Provide the (x, y) coordinate of the cell's center where the given text is located.  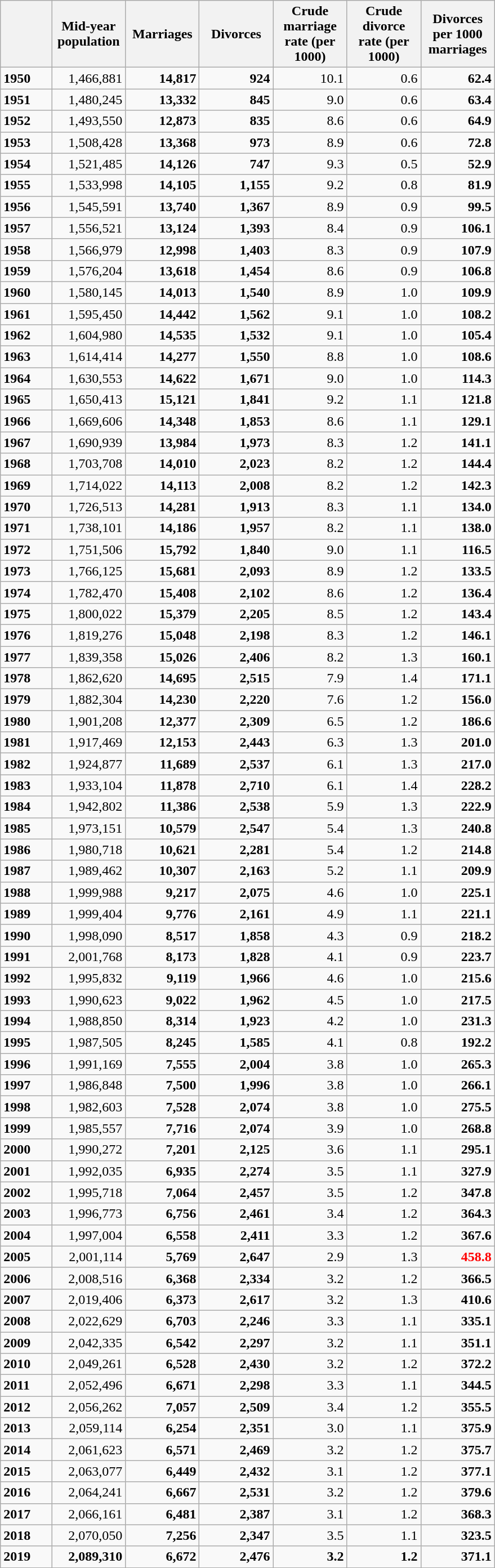
5.2 (310, 871)
344.5 (457, 1386)
10,307 (162, 871)
1,853 (237, 421)
1,840 (237, 550)
14,277 (162, 357)
1,714,022 (89, 485)
63.4 (457, 100)
1,980,718 (89, 850)
1,917,469 (89, 743)
1,669,606 (89, 421)
1,839,358 (89, 657)
1,882,304 (89, 700)
1,580,145 (89, 292)
106.1 (457, 228)
2,274 (237, 1171)
Divorces (237, 34)
Crude divorce rate (per 1000) (384, 34)
5,769 (162, 1257)
2004 (26, 1235)
1993 (26, 999)
2,298 (237, 1386)
1,987,505 (89, 1043)
2014 (26, 1450)
156.0 (457, 700)
2,515 (237, 678)
192.2 (457, 1043)
8,517 (162, 935)
209.9 (457, 871)
3.0 (310, 1428)
15,026 (162, 657)
11,689 (162, 764)
3.6 (310, 1150)
9,776 (162, 914)
62.4 (457, 78)
1962 (26, 336)
7,057 (162, 1407)
4.5 (310, 999)
8,314 (162, 1021)
327.9 (457, 1171)
138.0 (457, 528)
2,547 (237, 828)
2,334 (237, 1278)
10.1 (310, 78)
1,991,169 (89, 1064)
2,297 (237, 1343)
171.1 (457, 678)
1,614,414 (89, 357)
2,411 (237, 1235)
223.7 (457, 957)
375.7 (457, 1450)
1,782,470 (89, 592)
15,379 (162, 614)
15,792 (162, 550)
Marriages (162, 34)
1,924,877 (89, 764)
6,449 (162, 1471)
14,126 (162, 164)
231.3 (457, 1021)
1,671 (237, 378)
15,048 (162, 635)
13,740 (162, 207)
121.8 (457, 400)
1,508,428 (89, 142)
1951 (26, 100)
13,984 (162, 443)
134.0 (457, 507)
366.5 (457, 1278)
240.8 (457, 828)
11,878 (162, 785)
1955 (26, 185)
Crude marriage rate (per 1000) (310, 34)
367.6 (457, 1235)
1,996,773 (89, 1214)
10,621 (162, 850)
1,841 (237, 400)
2015 (26, 1471)
2,042,335 (89, 1343)
14,281 (162, 507)
747 (237, 164)
186.6 (457, 721)
371.1 (457, 1557)
1,973 (237, 443)
1,999,404 (89, 914)
6,373 (162, 1299)
368.3 (457, 1514)
1,923 (237, 1021)
217.0 (457, 764)
2,710 (237, 785)
107.9 (457, 249)
2,198 (237, 635)
2,205 (237, 614)
364.3 (457, 1214)
1980 (26, 721)
2,052,496 (89, 1386)
7.9 (310, 678)
2012 (26, 1407)
6,254 (162, 1428)
2000 (26, 1150)
2,061,623 (89, 1450)
1,480,245 (89, 100)
13,368 (162, 142)
1,913 (237, 507)
295.1 (457, 1150)
1,604,980 (89, 336)
1,545,591 (89, 207)
217.5 (457, 999)
1,562 (237, 314)
6,528 (162, 1364)
1986 (26, 850)
1,550 (237, 357)
1,521,485 (89, 164)
105.4 (457, 336)
845 (237, 100)
1957 (26, 228)
1,576,204 (89, 271)
1,985,557 (89, 1128)
2.9 (310, 1257)
1,966 (237, 978)
1984 (26, 807)
14,186 (162, 528)
1,862,620 (89, 678)
2,056,262 (89, 1407)
2,001,114 (89, 1257)
4.9 (310, 914)
1983 (26, 785)
2,001,768 (89, 957)
116.5 (457, 550)
1,703,708 (89, 464)
2010 (26, 1364)
13,124 (162, 228)
1,650,413 (89, 400)
1988 (26, 892)
144.4 (457, 464)
1,726,513 (89, 507)
2018 (26, 1535)
1971 (26, 528)
1,690,939 (89, 443)
2011 (26, 1386)
133.5 (457, 571)
1,751,506 (89, 550)
1,990,272 (89, 1150)
924 (237, 78)
1,995,832 (89, 978)
2,461 (237, 1214)
2,309 (237, 721)
5.9 (310, 807)
81.9 (457, 185)
1973 (26, 571)
2,246 (237, 1321)
99.5 (457, 207)
1965 (26, 400)
221.1 (457, 914)
7,716 (162, 1128)
1952 (26, 121)
1985 (26, 828)
15,121 (162, 400)
1982 (26, 764)
2013 (26, 1428)
146.1 (457, 635)
2,443 (237, 743)
1,766,125 (89, 571)
14,622 (162, 378)
2,070,050 (89, 1535)
835 (237, 121)
2,387 (237, 1514)
2,022,629 (89, 1321)
265.3 (457, 1064)
1,800,022 (89, 614)
9,217 (162, 892)
1976 (26, 635)
52.9 (457, 164)
2005 (26, 1257)
14,013 (162, 292)
1958 (26, 249)
14,442 (162, 314)
2,023 (237, 464)
379.6 (457, 1493)
2006 (26, 1278)
1,989,462 (89, 871)
1,630,553 (89, 378)
2,476 (237, 1557)
Divorces per 1000 marriages (457, 34)
1972 (26, 550)
410.6 (457, 1299)
6.3 (310, 743)
1,982,603 (89, 1107)
14,113 (162, 485)
1,454 (237, 271)
1992 (26, 978)
106.8 (457, 271)
64.9 (457, 121)
2,066,161 (89, 1514)
14,010 (162, 464)
323.5 (457, 1535)
6,558 (162, 1235)
2001 (26, 1171)
2,617 (237, 1299)
14,105 (162, 185)
129.1 (457, 421)
9,022 (162, 999)
8.4 (310, 228)
3.9 (310, 1128)
347.8 (457, 1192)
2,537 (237, 764)
1,995,718 (89, 1192)
1,997,004 (89, 1235)
458.8 (457, 1257)
108.6 (457, 357)
1,901,208 (89, 721)
12,873 (162, 121)
13,332 (162, 100)
2,351 (237, 1428)
2007 (26, 1299)
1989 (26, 914)
2,004 (237, 1064)
1,998,090 (89, 935)
1,533,998 (89, 185)
12,377 (162, 721)
2,509 (237, 1407)
72.8 (457, 142)
108.2 (457, 314)
268.8 (457, 1128)
2,538 (237, 807)
8,245 (162, 1043)
1,942,802 (89, 807)
2,430 (237, 1364)
1960 (26, 292)
1,990,623 (89, 999)
1,828 (237, 957)
2,125 (237, 1150)
2,347 (237, 1535)
2,049,261 (89, 1364)
351.1 (457, 1343)
8.5 (310, 614)
1,595,450 (89, 314)
4.2 (310, 1021)
1,393 (237, 228)
1,493,550 (89, 121)
1999 (26, 1128)
2017 (26, 1514)
0.5 (384, 164)
160.1 (457, 657)
1963 (26, 357)
12,998 (162, 249)
6,542 (162, 1343)
6,935 (162, 1171)
1977 (26, 657)
2,075 (237, 892)
7,555 (162, 1064)
6,571 (162, 1450)
214.8 (457, 850)
1959 (26, 271)
1,566,979 (89, 249)
1,858 (237, 935)
1,962 (237, 999)
7,256 (162, 1535)
6,481 (162, 1514)
222.9 (457, 807)
2019 (26, 1557)
136.4 (457, 592)
1,155 (237, 185)
1996 (26, 1064)
1975 (26, 614)
2009 (26, 1343)
1967 (26, 443)
2,469 (237, 1450)
2,059,114 (89, 1428)
9,119 (162, 978)
1970 (26, 507)
7,064 (162, 1192)
1961 (26, 314)
1978 (26, 678)
215.6 (457, 978)
1991 (26, 957)
14,695 (162, 678)
1979 (26, 700)
4.3 (310, 935)
1,532 (237, 336)
1,992,035 (89, 1171)
2,019,406 (89, 1299)
7,500 (162, 1085)
2003 (26, 1214)
1968 (26, 464)
2,220 (237, 700)
8,173 (162, 957)
1,556,521 (89, 228)
1953 (26, 142)
1,996 (237, 1085)
15,681 (162, 571)
1,819,276 (89, 635)
2,281 (237, 850)
1,973,151 (89, 828)
142.3 (457, 485)
10,579 (162, 828)
1950 (26, 78)
6,756 (162, 1214)
14,348 (162, 421)
2,163 (237, 871)
375.9 (457, 1428)
1998 (26, 1107)
1,540 (237, 292)
1969 (26, 485)
275.5 (457, 1107)
9.3 (310, 164)
973 (237, 142)
2,008,516 (89, 1278)
6,368 (162, 1278)
1,933,104 (89, 785)
12,153 (162, 743)
225.1 (457, 892)
2002 (26, 1192)
2,063,077 (89, 1471)
1,585 (237, 1043)
14,817 (162, 78)
2,093 (237, 571)
6,672 (162, 1557)
1954 (26, 164)
2016 (26, 1493)
1,957 (237, 528)
1,367 (237, 207)
2008 (26, 1321)
7.6 (310, 700)
1,466,881 (89, 78)
2,161 (237, 914)
377.1 (457, 1471)
6,703 (162, 1321)
335.1 (457, 1321)
7,201 (162, 1150)
218.2 (457, 935)
7,528 (162, 1107)
2,647 (237, 1257)
143.4 (457, 614)
1,738,101 (89, 528)
1966 (26, 421)
6,671 (162, 1386)
13,618 (162, 271)
1964 (26, 378)
266.1 (457, 1085)
6,667 (162, 1493)
Mid-year population (89, 34)
372.2 (457, 1364)
15,408 (162, 592)
355.5 (457, 1407)
1,999,988 (89, 892)
14,535 (162, 336)
2,406 (237, 657)
1987 (26, 871)
114.3 (457, 378)
1994 (26, 1021)
141.1 (457, 443)
1,403 (237, 249)
109.9 (457, 292)
2,089,310 (89, 1557)
2,064,241 (89, 1493)
8.8 (310, 357)
228.2 (457, 785)
201.0 (457, 743)
14,230 (162, 700)
11,386 (162, 807)
1,986,848 (89, 1085)
1981 (26, 743)
1995 (26, 1043)
1974 (26, 592)
2,531 (237, 1493)
1,988,850 (89, 1021)
2,102 (237, 592)
2,432 (237, 1471)
1990 (26, 935)
6.5 (310, 721)
2,457 (237, 1192)
1997 (26, 1085)
2,008 (237, 485)
1956 (26, 207)
